From the cell containing the given text, extract its center point as (X, Y) coordinate. 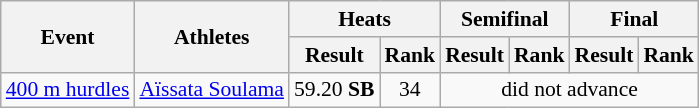
Final (634, 19)
34 (410, 90)
did not advance (570, 90)
Aïssata Soulama (212, 90)
400 m hurdles (68, 90)
59.20 SB (334, 90)
Semifinal (504, 19)
Heats (364, 19)
Event (68, 36)
Athletes (212, 36)
